Output the [X, Y] coordinate of the center of the cell containing the given text.  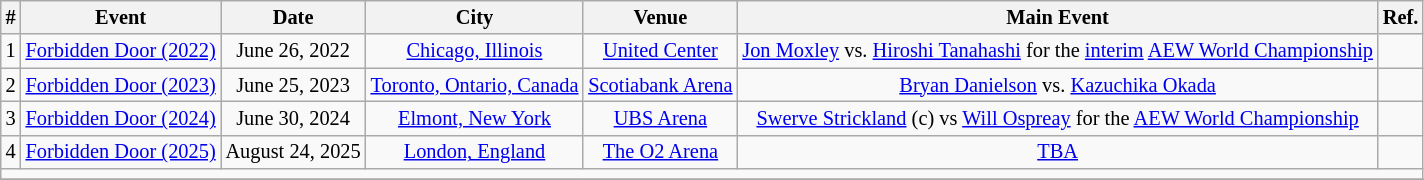
Forbidden Door (2025) [121, 152]
Elmont, New York [475, 118]
London, England [475, 152]
Venue [660, 17]
Jon Moxley vs. Hiroshi Tanahashi for the interim AEW World Championship [1057, 51]
City [475, 17]
June 25, 2023 [294, 85]
Swerve Strickland (c) vs Will Ospreay for the AEW World Championship [1057, 118]
Main Event [1057, 17]
UBS Arena [660, 118]
June 30, 2024 [294, 118]
2 [11, 85]
Chicago, Illinois [475, 51]
Ref. [1400, 17]
United Center [660, 51]
TBA [1057, 152]
# [11, 17]
3 [11, 118]
Forbidden Door (2023) [121, 85]
1 [11, 51]
Forbidden Door (2024) [121, 118]
August 24, 2025 [294, 152]
4 [11, 152]
Forbidden Door (2022) [121, 51]
Date [294, 17]
The O2 Arena [660, 152]
Event [121, 17]
June 26, 2022 [294, 51]
Toronto, Ontario, Canada [475, 85]
Bryan Danielson vs. Kazuchika Okada [1057, 85]
Scotiabank Arena [660, 85]
